Scan for the cell matching the given text and deliver its [x, y] coordinate at center. 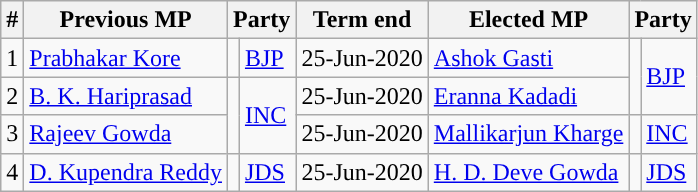
H. D. Deve Gowda [528, 172]
Eranna Kadadi [528, 96]
Elected MP [528, 20]
1 [12, 58]
Mallikarjun Kharge [528, 134]
3 [12, 134]
Prabhakar Kore [126, 58]
Rajeev Gowda [126, 134]
D. Kupendra Reddy [126, 172]
# [12, 20]
Previous MP [126, 20]
4 [12, 172]
2 [12, 96]
Ashok Gasti [528, 58]
Term end [362, 20]
B. K. Hariprasad [126, 96]
